Locate the cell with the specified text and output its (X, Y) center coordinate. 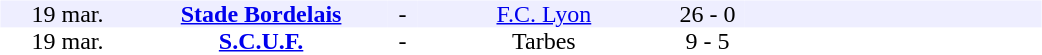
26 - 0 (707, 14)
9 - 5 (707, 42)
Tarbes (544, 42)
F.C. Lyon (544, 14)
S.C.U.F. (260, 42)
Stade Bordelais (260, 14)
